Determine the (x, y) coordinate at the center of the cell enclosing the given text.  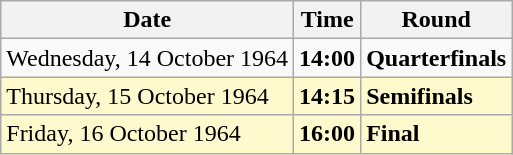
Round (436, 20)
Final (436, 134)
Wednesday, 14 October 1964 (148, 58)
14:15 (328, 96)
Quarterfinals (436, 58)
Thursday, 15 October 1964 (148, 96)
Date (148, 20)
Friday, 16 October 1964 (148, 134)
Semifinals (436, 96)
14:00 (328, 58)
16:00 (328, 134)
Time (328, 20)
